Pinpoint the cell where the given text exists, returning its [X, Y] midpoint coordinate. 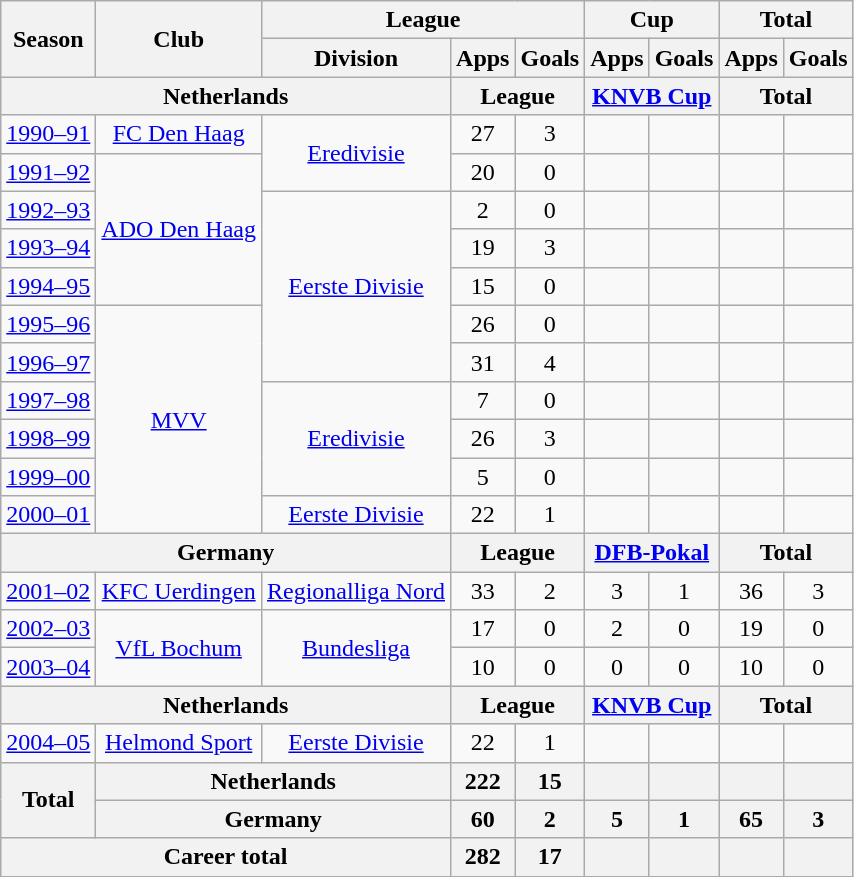
1997–98 [48, 400]
Career total [226, 857]
2001–02 [48, 591]
31 [483, 362]
ADO Den Haag [179, 229]
7 [483, 400]
2000–01 [48, 515]
Season [48, 39]
Helmond Sport [179, 743]
27 [483, 134]
2002–03 [48, 629]
2003–04 [48, 667]
20 [483, 172]
Bundesliga [356, 648]
1996–97 [48, 362]
2004–05 [48, 743]
1992–93 [48, 210]
36 [751, 591]
MVV [179, 419]
65 [751, 819]
1994–95 [48, 286]
Cup [652, 20]
DFB-Pokal [652, 553]
282 [483, 857]
Regionalliga Nord [356, 591]
Club [179, 39]
Division [356, 58]
60 [483, 819]
1999–00 [48, 477]
VfL Bochum [179, 648]
1993–94 [48, 248]
1990–91 [48, 134]
KFC Uerdingen [179, 591]
222 [483, 781]
33 [483, 591]
1991–92 [48, 172]
1998–99 [48, 438]
FC Den Haag [179, 134]
4 [550, 362]
1995–96 [48, 324]
